Pinpoint the cell where the given text exists, returning its (x, y) midpoint coordinate. 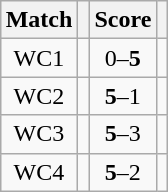
WC2 (39, 96)
Match (39, 20)
5–3 (123, 134)
5–2 (123, 172)
5–1 (123, 96)
WC4 (39, 172)
Score (123, 20)
WC3 (39, 134)
0–5 (123, 58)
WC1 (39, 58)
